Locate the cell with the specified text and output its [x, y] center coordinate. 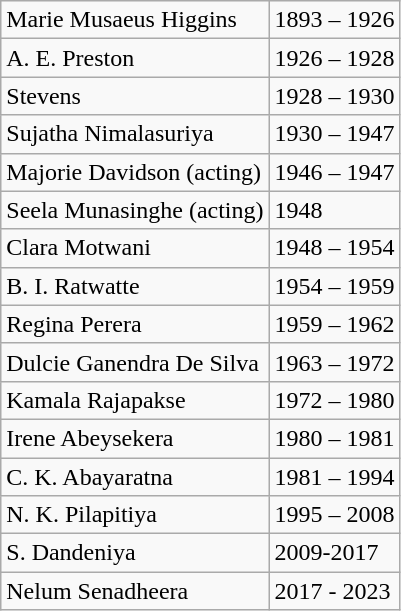
Nelum Senadheera [135, 591]
Majorie Davidson (acting) [135, 172]
Dulcie Ganendra De Silva [135, 362]
Marie Musaeus Higgins [135, 20]
1995 – 2008 [334, 515]
Clara Motwani [135, 248]
N. K. Pilapitiya [135, 515]
1980 – 1981 [334, 438]
Regina Perera [135, 324]
1959 – 1962 [334, 324]
1928 – 1930 [334, 96]
Seela Munasinghe (acting) [135, 210]
1948 [334, 210]
1963 – 1972 [334, 362]
C. K. Abayaratna [135, 477]
1946 – 1947 [334, 172]
1981 – 1994 [334, 477]
2009-2017 [334, 553]
1954 – 1959 [334, 286]
1948 – 1954 [334, 248]
Irene Abeysekera [135, 438]
1972 – 1980 [334, 400]
Sujatha Nimalasuriya [135, 134]
1930 – 1947 [334, 134]
A. E. Preston [135, 58]
1893 – 1926 [334, 20]
1926 – 1928 [334, 58]
Kamala Rajapakse [135, 400]
2017 - 2023 [334, 591]
S. Dandeniya [135, 553]
Stevens [135, 96]
B. I. Ratwatte [135, 286]
